Provide the [x, y] coordinate of the cell's center where the given text is located.  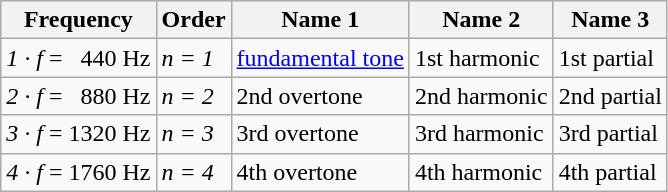
3rd harmonic [481, 134]
n = 4 [194, 172]
Frequency [78, 20]
fundamental tone [320, 58]
n = 2 [194, 96]
Name 3 [610, 20]
2nd harmonic [481, 96]
1st partial [610, 58]
4th partial [610, 172]
Name 2 [481, 20]
3rd overtone [320, 134]
n = 1 [194, 58]
3 · f = 1320 Hz [78, 134]
2nd overtone [320, 96]
n = 3 [194, 134]
4th overtone [320, 172]
Name 1 [320, 20]
Order [194, 20]
3rd partial [610, 134]
1st harmonic [481, 58]
4 · f = 1760 Hz [78, 172]
2nd partial [610, 96]
1 · f = 440 Hz [78, 58]
4th harmonic [481, 172]
2 · f = 880 Hz [78, 96]
